Search for the cell housing the specified text and yield its [X, Y] center coordinate. 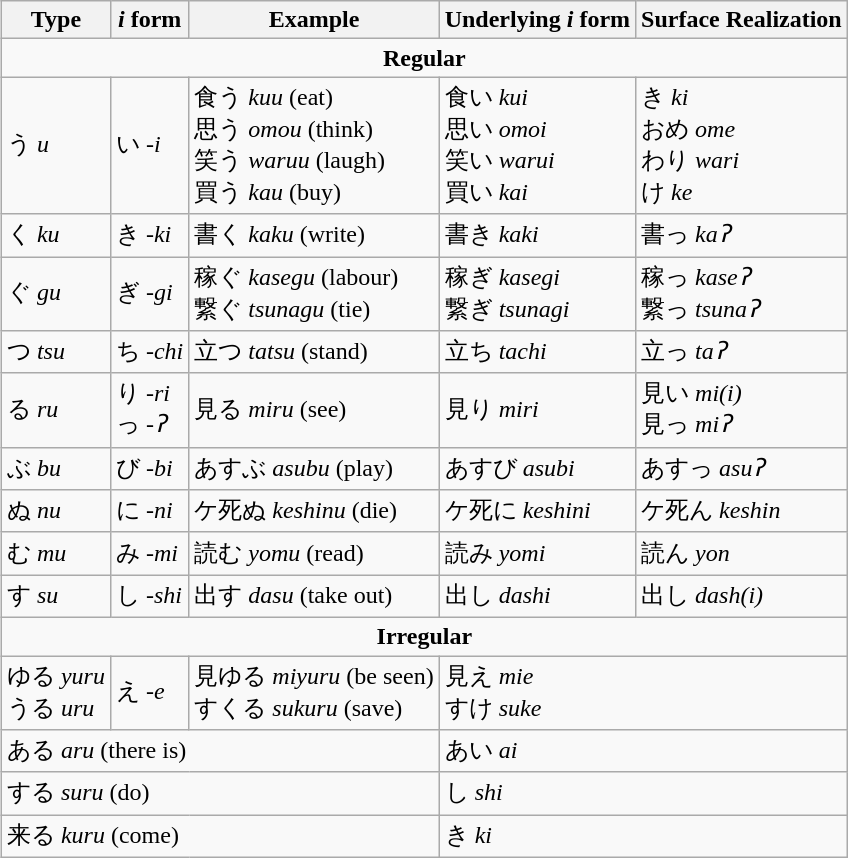
う u [56, 146]
ある aru (there is) [220, 752]
く ku [56, 236]
Surface Realization [742, 20]
出す dasu (take out) [314, 596]
む mu [56, 554]
み -mi [149, 554]
ぬ nu [56, 512]
あすぶ asubu (play) [314, 468]
Example [314, 20]
書っ kaʔ [742, 236]
Irregular [424, 636]
立っ taʔ [742, 352]
ゆる yuruうる uru [56, 693]
立つ tatsu (stand) [314, 352]
き ki おめ ome わり wariけ ke [742, 146]
読み yomi [537, 554]
ち -chi [149, 352]
き ki [643, 836]
読ん yon [742, 554]
する suru (do) [220, 794]
見え mieすけ suke [643, 693]
ケ死ん keshin [742, 512]
あい ai [643, 752]
食い kui 思い omoi 笑い warui買い kai [537, 146]
稼っ kaseʔ繋っ tsunaʔ [742, 293]
い -i [149, 146]
見り miri [537, 410]
き -ki [149, 236]
見る miru (see) [314, 410]
り -riっ -ʔ [149, 410]
あすび asubi [537, 468]
つ tsu [56, 352]
出し dashi [537, 596]
び -bi [149, 468]
す su [56, 596]
食う kuu (eat) 思う omou (think) 笑う waruu (laugh)買う kau (buy) [314, 146]
Type [56, 20]
出し dash(i) [742, 596]
に -ni [149, 512]
書き kaki [537, 236]
ケ死に keshini [537, 512]
し shi [643, 794]
る ru [56, 410]
来る kuru (come) [220, 836]
読む yomu (read) [314, 554]
立ち tachi [537, 352]
ケ死ぬ keshinu (die) [314, 512]
書く kaku (write) [314, 236]
Underlying i form [537, 20]
稼ぐ kasegu (labour)繋ぐ tsunagu (tie) [314, 293]
あすっ asuʔ [742, 468]
i form [149, 20]
え -e [149, 693]
見い mi(i)見っ miʔ [742, 410]
ぶ bu [56, 468]
ぎ -gi [149, 293]
見ゆる miyuru (be seen)すくる sukuru (save) [314, 693]
Regular [424, 58]
ぐ gu [56, 293]
稼ぎ kasegi繋ぎ tsunagi [537, 293]
し -shi [149, 596]
